Return [X, Y] of the center of cell containing provided text 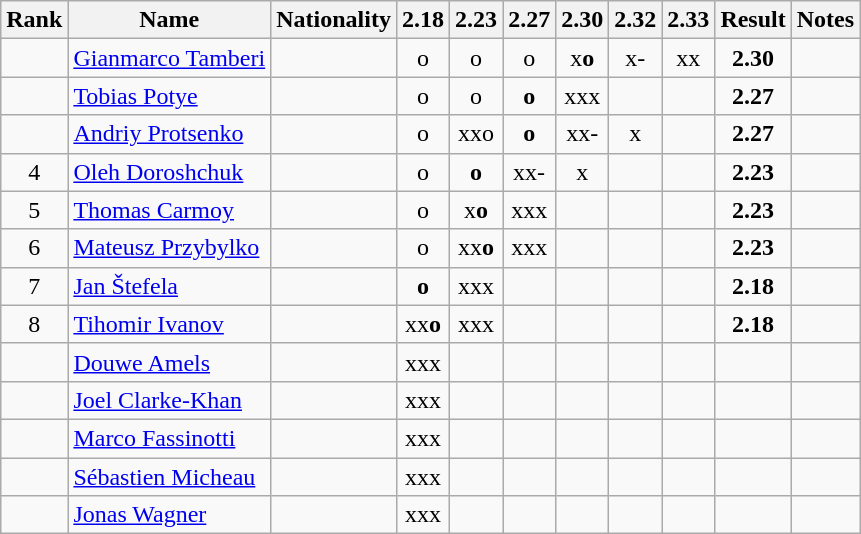
Sébastien Micheau [170, 477]
Name [170, 20]
Jonas Wagner [170, 515]
Joel Clarke-Khan [170, 400]
2.33 [688, 20]
Douwe Amels [170, 362]
Rank [34, 20]
Mateusz Przybylko [170, 248]
Tobias Potye [170, 96]
Tihomir Ivanov [170, 324]
x- [636, 58]
Gianmarco Tamberi [170, 58]
2.32 [636, 20]
Jan Štefela [170, 286]
Thomas Carmoy [170, 210]
6 [34, 248]
Oleh Doroshchuk [170, 172]
Andriy Protsenko [170, 134]
xx [688, 58]
8 [34, 324]
Marco Fassinotti [170, 438]
Result [753, 20]
7 [34, 286]
4 [34, 172]
Notes [825, 20]
Nationality [334, 20]
5 [34, 210]
